Determine the (X, Y) coordinate at the center of the cell enclosing the given text.  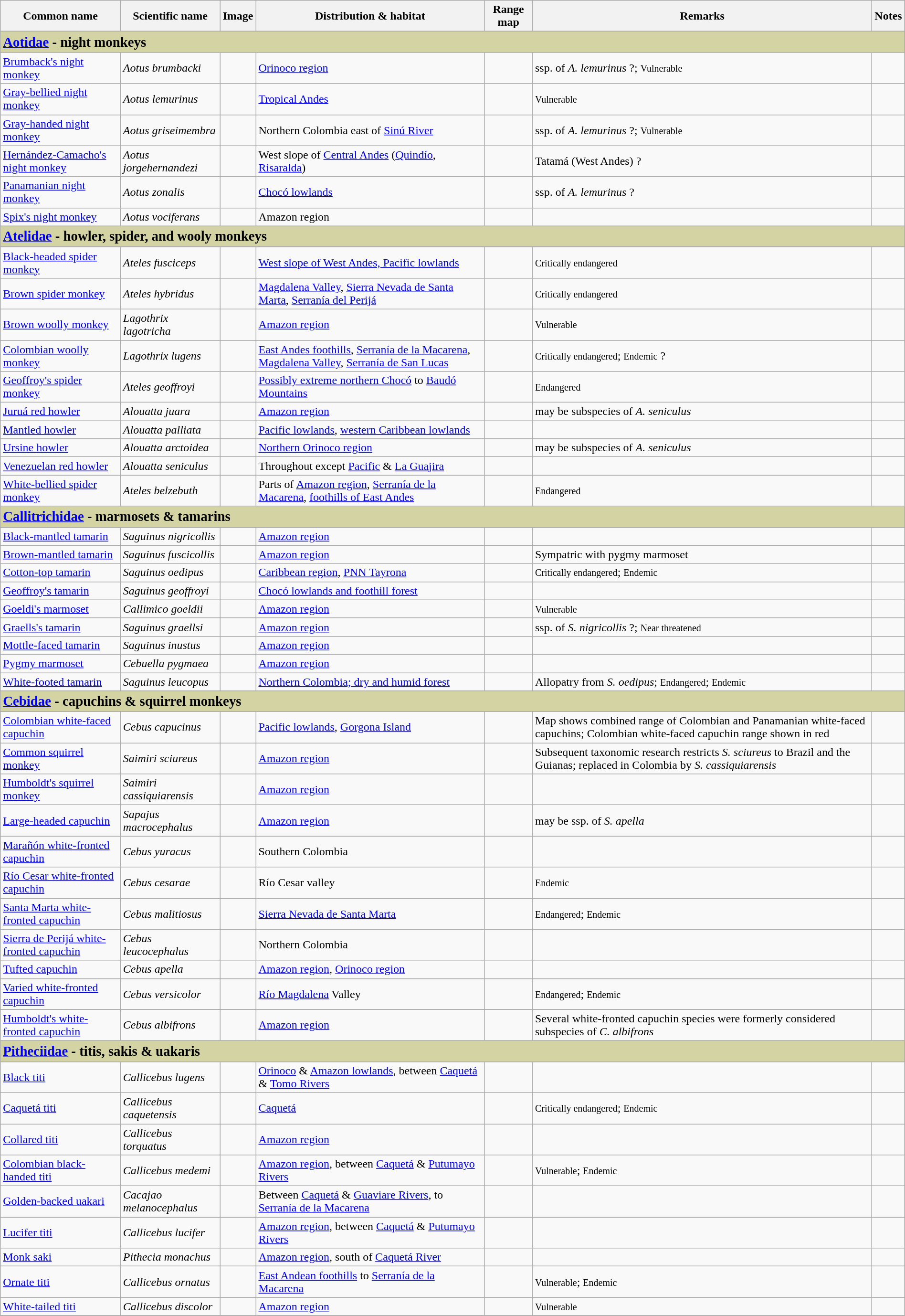
White-tailed titi (61, 1306)
Aotus jorgehernandezi (170, 161)
Juruá red howler (61, 412)
Cebidae - capuchins & squirrel monkeys (452, 701)
Magdalena Valley, Sierra Nevada de Santa Marta, Serranía del Perijá (370, 293)
Brumback's night monkey (61, 68)
Humboldt's white-fronted capuchin (61, 1025)
Aotus zonalis (170, 192)
Ornate titi (61, 1282)
Northern Colombia (370, 945)
Distribution & habitat (370, 16)
Subsequent taxonomic research restricts S. sciureus to Brazil and the Guianas; replaced in Colombia by S. cassiquiarensis (702, 758)
ssp. of A. lemurinus ? (702, 192)
Between Caquetá & Guaviare Rivers, to Serranía de la Macarena (370, 1201)
Caquetá (370, 1108)
Saimiri cassiquiarensis (170, 790)
Callicebus ornatus (170, 1282)
Ateles belzebuth (170, 491)
Lagothrix lagotricha (170, 325)
Gray-handed night monkey (61, 130)
Mantled howler (61, 430)
Parts of Amazon region, Serranía de la Macarena, foothills of East Andes (370, 491)
Collared titi (61, 1139)
Cebus versicolor (170, 994)
Hernández-Camacho's night monkey (61, 161)
Callicebus lugens (170, 1077)
Callicebus lucifer (170, 1233)
Pitheciidae - titis, sakis & uakaris (452, 1051)
Atelidae - howler, spider, and wooly monkeys (452, 236)
Northern Orinoco region (370, 448)
West slope of West Andes, Pacific lowlands (370, 263)
Saguinus leucopus (170, 681)
Chocó lowlands (370, 192)
Black titi (61, 1077)
Cebus yuracus (170, 852)
Gray-bellied night monkey (61, 99)
Aotidae - night monkeys (452, 42)
Callicebus torquatus (170, 1139)
Cebus leucocephalus (170, 945)
Río Cesar valley (370, 882)
Río Magdalena Valley (370, 994)
Caquetá titi (61, 1108)
Geoffroy's spider monkey (61, 387)
Image (238, 16)
Sierra Nevada de Santa Marta (370, 914)
Sierra de Perijá white-fronted capuchin (61, 945)
Orinoco & Amazon lowlands, between Caquetá & Tomo Rivers (370, 1077)
Saguinus geoffroyi (170, 591)
Cebus capucinus (170, 728)
Scientific name (170, 16)
Cebus malitiosus (170, 914)
Cebus apella (170, 969)
Cotton-top tamarin (61, 573)
Goeldi's marmoset (61, 609)
Allopatry from S. oedipus; Endangered; Endemic (702, 681)
Orinoco region (370, 68)
Amazon region, south of Caquetá River (370, 1257)
Brown spider monkey (61, 293)
may be ssp. of S. apella (702, 820)
Tatamá (West Andes) ? (702, 161)
Geoffroy's tamarin (61, 591)
Southern Colombia (370, 852)
Aotus griseimembra (170, 130)
ssp. of S. nigricollis ?; Near threatened (702, 627)
Golden-backed uakari (61, 1201)
Pacific lowlands, western Caribbean lowlands (370, 430)
Alouatta seniculus (170, 466)
Caribbean region, PNN Tayrona (370, 573)
Colombian woolly monkey (61, 355)
Common squirrel monkey (61, 758)
Pacific lowlands, Gorgona Island (370, 728)
Remarks (702, 16)
Ateles fusciceps (170, 263)
East Andes foothills, Serranía de la Macarena, Magdalena Valley, Serranía de San Lucas (370, 355)
Saimiri sciureus (170, 758)
Northern Colombia east of Sinú River (370, 130)
Saguinus graellsi (170, 627)
Callicebus medemi (170, 1171)
Saguinus fuscicollis (170, 554)
Colombian white-faced capuchin (61, 728)
Brown-mantled tamarin (61, 554)
Cacajao melanocephalus (170, 1201)
Cebus albifrons (170, 1025)
Saguinus nigricollis (170, 536)
Graells's tamarin (61, 627)
Sapajus macrocephalus (170, 820)
Aotus brumbacki (170, 68)
Range map (509, 16)
Humboldt's squirrel monkey (61, 790)
Aotus lemurinus (170, 99)
Black-headed spider monkey (61, 263)
Pithecia monachus (170, 1257)
Lagothrix lugens (170, 355)
Tropical Andes (370, 99)
Black-mantled tamarin (61, 536)
Alouatta arctoidea (170, 448)
Mottle-faced tamarin (61, 645)
Saguinus inustus (170, 645)
Map shows combined range of Colombian and Panamanian white-faced capuchins; Colombian white-faced capuchin range shown in red (702, 728)
Aotus vociferans (170, 217)
Common name (61, 16)
Cebuella pygmaea (170, 663)
Several white-fronted capuchin species were formerly considered subspecies of C. albifrons (702, 1025)
Ateles geoffroyi (170, 387)
Monk saki (61, 1257)
Callicebus discolor (170, 1306)
Santa Marta white-fronted capuchin (61, 914)
Colombian black-handed titi (61, 1171)
Endemic (702, 882)
Amazon region, Orinoco region (370, 969)
Spix's night monkey (61, 217)
Alouatta juara (170, 412)
Sympatric with pygmy marmoset (702, 554)
Cebus cesarae (170, 882)
Tufted capuchin (61, 969)
White-bellied spider monkey (61, 491)
Critically endangered; Endemic ? (702, 355)
Callitrichidae - marmosets & tamarins (452, 517)
Ursine howler (61, 448)
Pygmy marmoset (61, 663)
Throughout except Pacific & La Guajira (370, 466)
Northern Colombia; dry and humid forest (370, 681)
West slope of Central Andes (Quindío, Risaralda) (370, 161)
East Andean foothills to Serranía de la Macarena (370, 1282)
Varied white-fronted capuchin (61, 994)
Brown woolly monkey (61, 325)
Ateles hybridus (170, 293)
Notes (888, 16)
Panamanian night monkey (61, 192)
Callicebus caquetensis (170, 1108)
Large-headed capuchin (61, 820)
Lucifer titi (61, 1233)
Venezuelan red howler (61, 466)
Alouatta palliata (170, 430)
Marañón white-fronted capuchin (61, 852)
Chocó lowlands and foothill forest (370, 591)
White-footed tamarin (61, 681)
Possibly extreme northern Chocó to Baudó Mountains (370, 387)
Río Cesar white-fronted capuchin (61, 882)
Saguinus oedipus (170, 573)
Callimico goeldii (170, 609)
